Find where the given text appears and provide that cell's center as (X, Y) coordinate. 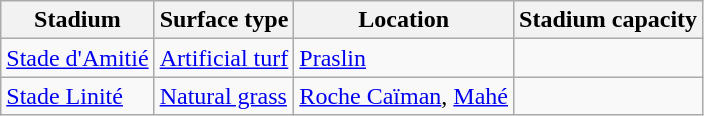
Stadium capacity (608, 20)
Natural grass (224, 96)
Roche Caïman, Mahé (404, 96)
Artificial turf (224, 58)
Stade d'Amitié (78, 58)
Surface type (224, 20)
Stadium (78, 20)
Location (404, 20)
Stade Linité (78, 96)
Praslin (404, 58)
